Locate the cell with the specified text and output its [x, y] center coordinate. 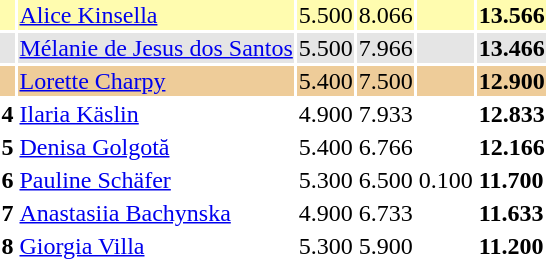
Anastasiia Bachynska [156, 213]
7.933 [386, 114]
Mélanie de Jesus dos Santos [156, 48]
12.833 [512, 114]
6 [8, 180]
11.633 [512, 213]
12.900 [512, 81]
7.966 [386, 48]
6.733 [386, 213]
4 [8, 114]
Pauline Schäfer [156, 180]
8.066 [386, 15]
6.766 [386, 147]
13.566 [512, 15]
Ilaria Käslin [156, 114]
Lorette Charpy [156, 81]
0.100 [446, 180]
Alice Kinsella [156, 15]
6.500 [386, 180]
Denisa Golgotă [156, 147]
7.500 [386, 81]
11.700 [512, 180]
5.300 [326, 180]
7 [8, 213]
5 [8, 147]
12.166 [512, 147]
13.466 [512, 48]
